Extract the (X, Y) coordinate from the center of the cell holding the provided text.  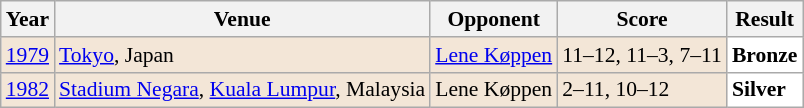
11–12, 11–3, 7–11 (642, 55)
Venue (242, 19)
Silver (765, 90)
1982 (28, 90)
Tokyo, Japan (242, 55)
Stadium Negara, Kuala Lumpur, Malaysia (242, 90)
Result (765, 19)
Year (28, 19)
2–11, 10–12 (642, 90)
Bronze (765, 55)
Score (642, 19)
1979 (28, 55)
Opponent (494, 19)
